For the text-containing cell, return its midpoint in [X, Y] coordinate format. 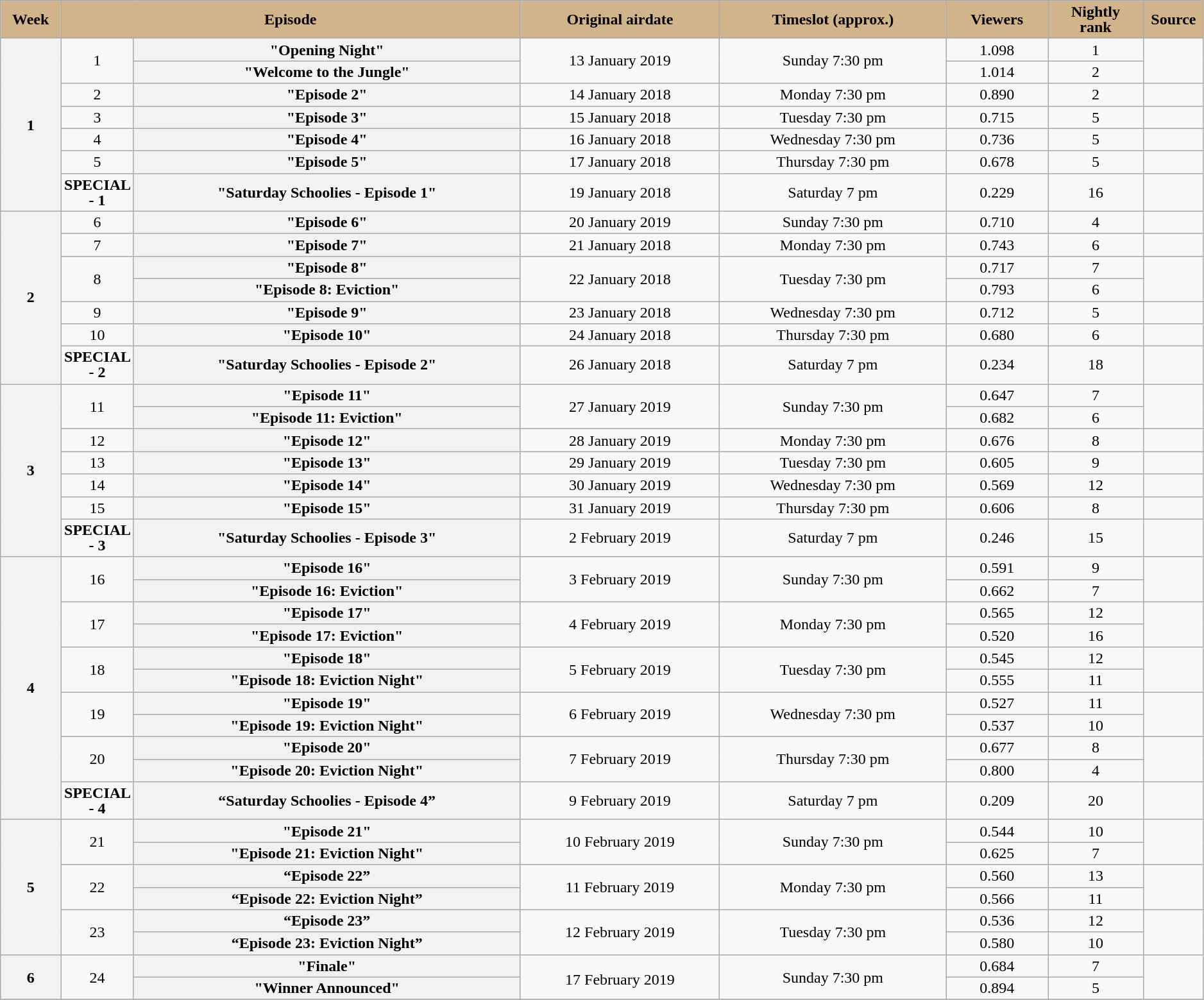
"Episode 7" [327, 245]
“Saturday Schoolies - Episode 4” [327, 801]
SPECIAL - 1 [98, 192]
30 January 2019 [620, 485]
"Welcome to the Jungle" [327, 72]
2 February 2019 [620, 538]
"Episode 21" [327, 831]
16 January 2018 [620, 140]
0.890 [997, 95]
SPECIAL - 2 [98, 366]
0.544 [997, 831]
26 January 2018 [620, 366]
0.569 [997, 485]
11 February 2019 [620, 887]
12 February 2019 [620, 932]
17 February 2019 [620, 977]
"Episode 16" [327, 568]
0.680 [997, 335]
0.209 [997, 801]
"Episode 4" [327, 140]
Timeslot (approx.) [833, 19]
"Episode 11: Eviction" [327, 418]
“Episode 23” [327, 921]
"Episode 16: Eviction" [327, 590]
"Episode 18" [327, 658]
0.712 [997, 313]
"Saturday Schoolies - Episode 1" [327, 192]
“Episode 22: Eviction Night” [327, 898]
"Episode 17" [327, 613]
"Episode 19" [327, 703]
22 January 2018 [620, 278]
"Episode 12" [327, 440]
"Episode 10" [327, 335]
13 January 2019 [620, 61]
4 February 2019 [620, 624]
0.715 [997, 117]
"Episode 18: Eviction Night" [327, 680]
0.566 [997, 898]
0.234 [997, 366]
SPECIAL - 3 [98, 538]
"Finale" [327, 966]
0.710 [997, 222]
0.580 [997, 943]
0.229 [997, 192]
Original airdate [620, 19]
0.555 [997, 680]
0.606 [997, 508]
0.520 [997, 635]
“Episode 23: Eviction Night” [327, 943]
"Episode 8: Eviction" [327, 290]
0.536 [997, 921]
"Opening Night" [327, 50]
1.014 [997, 72]
15 January 2018 [620, 117]
29 January 2019 [620, 463]
"Winner Announced" [327, 988]
"Episode 13" [327, 463]
0.717 [997, 267]
0.684 [997, 966]
10 February 2019 [620, 842]
"Saturday Schoolies - Episode 3" [327, 538]
0.527 [997, 703]
31 January 2019 [620, 508]
19 January 2018 [620, 192]
“Episode 22” [327, 876]
24 January 2018 [620, 335]
"Episode 21: Eviction Night" [327, 853]
0.793 [997, 290]
Episode [291, 19]
"Episode 2" [327, 95]
0.537 [997, 726]
22 [98, 887]
Viewers [997, 19]
20 January 2019 [620, 222]
21 [98, 842]
"Episode 11" [327, 395]
0.605 [997, 463]
17 January 2018 [620, 162]
3 February 2019 [620, 579]
0.591 [997, 568]
"Episode 19: Eviction Night" [327, 726]
1.098 [997, 50]
"Episode 9" [327, 313]
0.677 [997, 748]
27 January 2019 [620, 407]
0.676 [997, 440]
23 January 2018 [620, 313]
24 [98, 977]
"Episode 17: Eviction" [327, 635]
7 February 2019 [620, 759]
"Episode 20" [327, 748]
0.565 [997, 613]
0.678 [997, 162]
"Episode 5" [327, 162]
0.894 [997, 988]
0.662 [997, 590]
Week [31, 19]
"Saturday Schoolies - Episode 2" [327, 366]
"Episode 14" [327, 485]
Nightlyrank [1096, 19]
28 January 2019 [620, 440]
0.625 [997, 853]
"Episode 3" [327, 117]
9 February 2019 [620, 801]
0.682 [997, 418]
0.545 [997, 658]
19 [98, 714]
5 February 2019 [620, 669]
SPECIAL - 4 [98, 801]
"Episode 8" [327, 267]
0.736 [997, 140]
0.560 [997, 876]
17 [98, 624]
21 January 2018 [620, 245]
14 [98, 485]
0.246 [997, 538]
Source [1174, 19]
23 [98, 932]
"Episode 20: Eviction Night" [327, 771]
"Episode 15" [327, 508]
14 January 2018 [620, 95]
0.743 [997, 245]
0.647 [997, 395]
0.800 [997, 771]
"Episode 6" [327, 222]
6 February 2019 [620, 714]
